Return the [x, y] coordinate for the center point of the cell that contains the specified text.  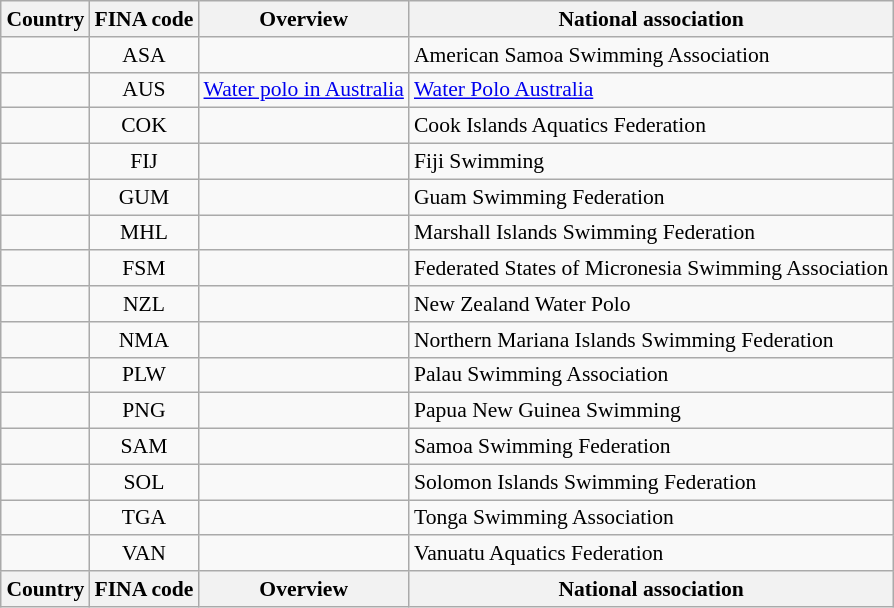
Marshall Islands Swimming Federation [651, 233]
Papua New Guinea Swimming [651, 411]
American Samoa Swimming Association [651, 55]
Water Polo Australia [651, 90]
Palau Swimming Association [651, 375]
Guam Swimming Federation [651, 197]
VAN [144, 554]
GUM [144, 197]
Northern Mariana Islands Swimming Federation [651, 340]
New Zealand Water Polo [651, 304]
Samoa Swimming Federation [651, 447]
TGA [144, 518]
NZL [144, 304]
Tonga Swimming Association [651, 518]
Vanuatu Aquatics Federation [651, 554]
Federated States of Micronesia Swimming Association [651, 269]
COK [144, 126]
PNG [144, 411]
MHL [144, 233]
SOL [144, 482]
FIJ [144, 162]
AUS [144, 90]
ASA [144, 55]
Water polo in Australia [303, 90]
Cook Islands Aquatics Federation [651, 126]
NMA [144, 340]
PLW [144, 375]
FSM [144, 269]
Solomon Islands Swimming Federation [651, 482]
SAM [144, 447]
Fiji Swimming [651, 162]
